From the cell containing the given text, extract its center point as (x, y) coordinate. 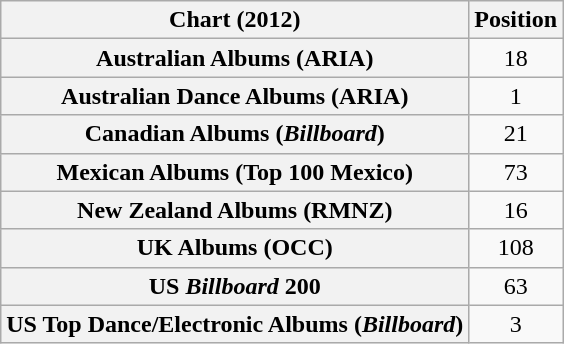
New Zealand Albums (RMNZ) (235, 210)
Australian Albums (ARIA) (235, 58)
18 (516, 58)
Position (516, 20)
108 (516, 248)
US Top Dance/Electronic Albums (Billboard) (235, 324)
3 (516, 324)
Mexican Albums (Top 100 Mexico) (235, 172)
73 (516, 172)
1 (516, 96)
UK Albums (OCC) (235, 248)
Chart (2012) (235, 20)
Canadian Albums (Billboard) (235, 134)
Australian Dance Albums (ARIA) (235, 96)
21 (516, 134)
63 (516, 286)
16 (516, 210)
US Billboard 200 (235, 286)
